Return the [X, Y] coordinate for the center point of the cell that contains the specified text.  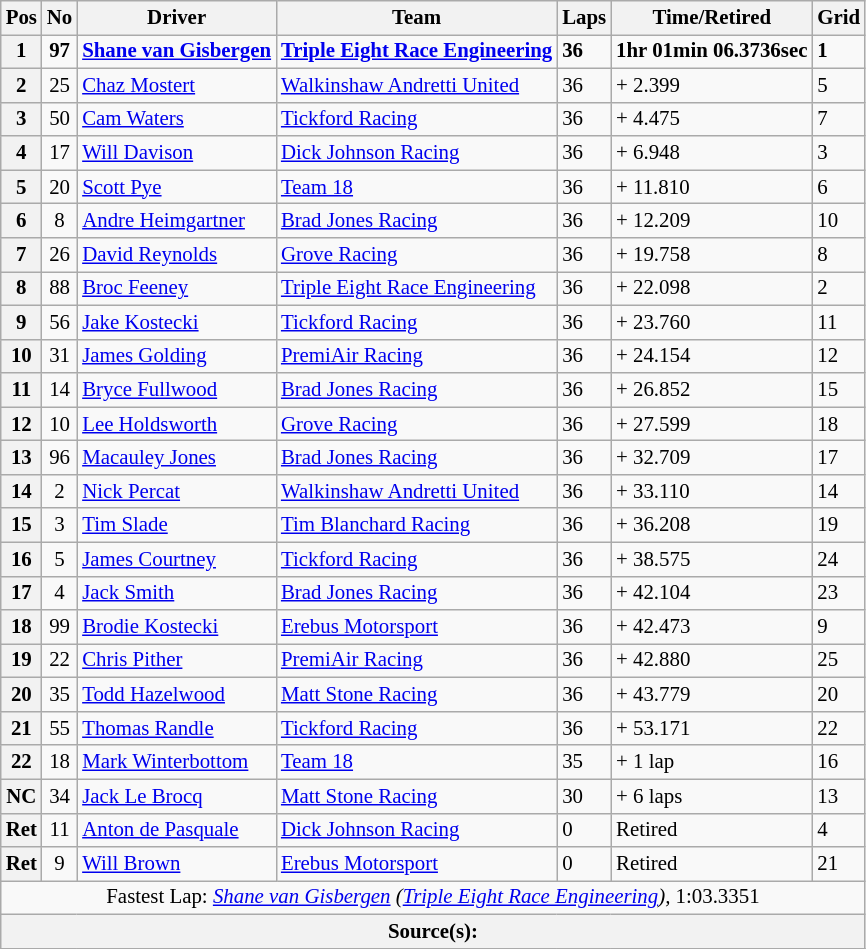
David Reynolds [176, 255]
Tim Blanchard Racing [416, 525]
+ 19.758 [712, 255]
+ 38.575 [712, 559]
+ 4.475 [712, 119]
+ 53.171 [712, 728]
97 [60, 51]
Brodie Kostecki [176, 627]
Cam Waters [176, 119]
+ 2.399 [712, 85]
James Golding [176, 356]
Anton de Pasquale [176, 830]
Lee Holdsworth [176, 424]
Andre Heimgartner [176, 221]
23 [838, 593]
+ 42.473 [712, 627]
+ 26.852 [712, 390]
1hr 01min 06.3736sec [712, 51]
+ 42.880 [712, 661]
NC [22, 796]
Todd Hazelwood [176, 695]
+ 33.110 [712, 491]
Jack Smith [176, 593]
Fastest Lap: Shane van Gisbergen (Triple Eight Race Engineering), 1:03.3351 [433, 898]
+ 27.599 [712, 424]
Grid [838, 18]
Source(s): [433, 931]
+ 42.104 [712, 593]
Time/Retired [712, 18]
Thomas Randle [176, 728]
James Courtney [176, 559]
Laps [584, 18]
Macauley Jones [176, 458]
34 [60, 796]
Jake Kostecki [176, 322]
+ 32.709 [712, 458]
50 [60, 119]
+ 11.810 [712, 187]
+ 6 laps [712, 796]
Team [416, 18]
88 [60, 288]
+ 22.098 [712, 288]
+ 23.760 [712, 322]
Chris Pither [176, 661]
Driver [176, 18]
+ 12.209 [712, 221]
Broc Feeney [176, 288]
Will Davison [176, 153]
Chaz Mostert [176, 85]
+ 24.154 [712, 356]
96 [60, 458]
Bryce Fullwood [176, 390]
Scott Pye [176, 187]
Will Brown [176, 864]
Jack Le Brocq [176, 796]
Shane van Gisbergen [176, 51]
56 [60, 322]
Pos [22, 18]
+ 1 lap [712, 762]
30 [584, 796]
24 [838, 559]
99 [60, 627]
+ 43.779 [712, 695]
+ 6.948 [712, 153]
31 [60, 356]
Nick Percat [176, 491]
No [60, 18]
26 [60, 255]
Mark Winterbottom [176, 762]
+ 36.208 [712, 525]
55 [60, 728]
Tim Slade [176, 525]
